Provide the [X, Y] coordinate of the cell's center where the given text is located.  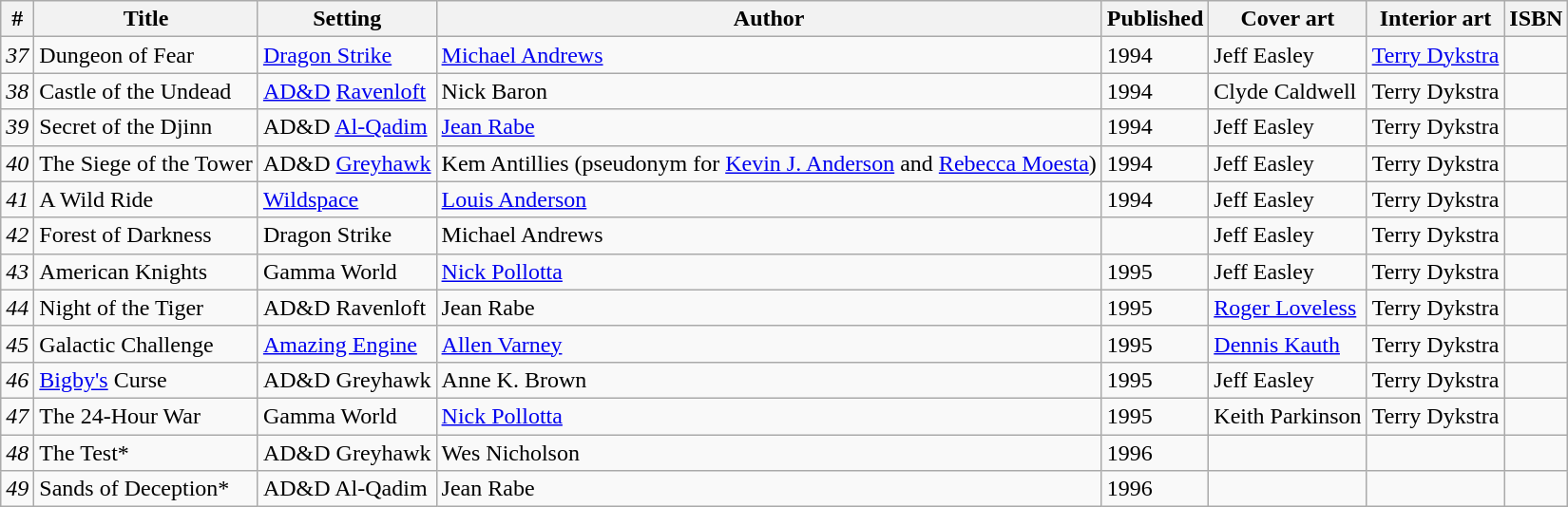
43 [17, 272]
American Knights [146, 272]
42 [17, 235]
Secret of the Djinn [146, 127]
Night of the Tiger [146, 308]
Forest of Darkness [146, 235]
Wes Nicholson [769, 453]
# [17, 19]
Dungeon of Fear [146, 55]
48 [17, 453]
Anne K. Brown [769, 380]
Castle of the Undead [146, 91]
The 24-Hour War [146, 416]
Nick Baron [769, 91]
44 [17, 308]
Kem Antillies (pseudonym for Kevin J. Anderson and Rebecca Moesta) [769, 163]
Wildspace [347, 199]
Setting [347, 19]
Bigby's Curse [146, 380]
ISBN [1536, 19]
38 [17, 91]
Keith Parkinson [1288, 416]
Clyde Caldwell [1288, 91]
Allen Varney [769, 344]
49 [17, 489]
The Siege of the Tower [146, 163]
46 [17, 380]
Title [146, 19]
Interior art [1435, 19]
The Test* [146, 453]
Roger Loveless [1288, 308]
Louis Anderson [769, 199]
Dennis Kauth [1288, 344]
Sands of Deception* [146, 489]
47 [17, 416]
Amazing Engine [347, 344]
45 [17, 344]
Author [769, 19]
40 [17, 163]
Published [1155, 19]
39 [17, 127]
37 [17, 55]
A Wild Ride [146, 199]
Galactic Challenge [146, 344]
Cover art [1288, 19]
41 [17, 199]
